Find where the given text appears and provide that cell's center as [x, y] coordinate. 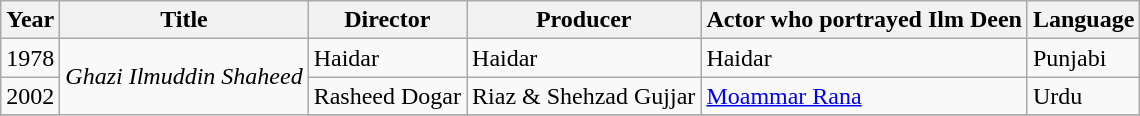
Producer [584, 20]
Year [30, 20]
Urdu [1083, 96]
Moammar Rana [864, 96]
Actor who portrayed Ilm Deen [864, 20]
2002 [30, 96]
Language [1083, 20]
Ghazi Ilmuddin Shaheed [184, 77]
1978 [30, 58]
Title [184, 20]
Director [387, 20]
Rasheed Dogar [387, 96]
Punjabi [1083, 58]
Riaz & Shehzad Gujjar [584, 96]
